Extract the [X, Y] coordinate from the center of the cell holding the provided text.  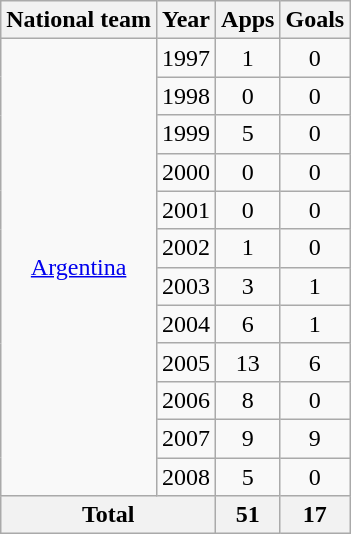
Apps [248, 20]
8 [248, 400]
13 [248, 362]
Year [186, 20]
Total [108, 515]
1998 [186, 96]
2002 [186, 248]
3 [248, 286]
1997 [186, 58]
17 [315, 515]
2001 [186, 210]
2005 [186, 362]
2008 [186, 477]
2000 [186, 172]
51 [248, 515]
Argentina [79, 268]
2007 [186, 438]
2004 [186, 324]
National team [79, 20]
Goals [315, 20]
2006 [186, 400]
1999 [186, 134]
2003 [186, 286]
